Return [x, y] of the center of cell containing provided text 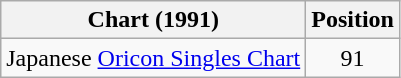
91 [353, 58]
Japanese Oricon Singles Chart [154, 58]
Position [353, 20]
Chart (1991) [154, 20]
